Pinpoint the cell where the given text exists, returning its (X, Y) midpoint coordinate. 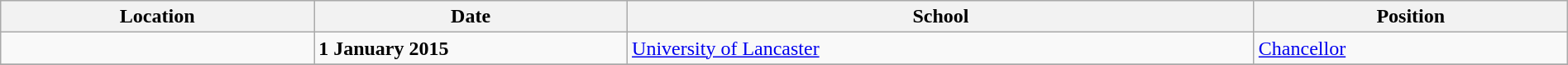
School (941, 17)
Location (157, 17)
Date (471, 17)
Chancellor (1411, 48)
Position (1411, 17)
University of Lancaster (941, 48)
1 January 2015 (471, 48)
